Scan for the cell matching the given text and deliver its [X, Y] coordinate at center. 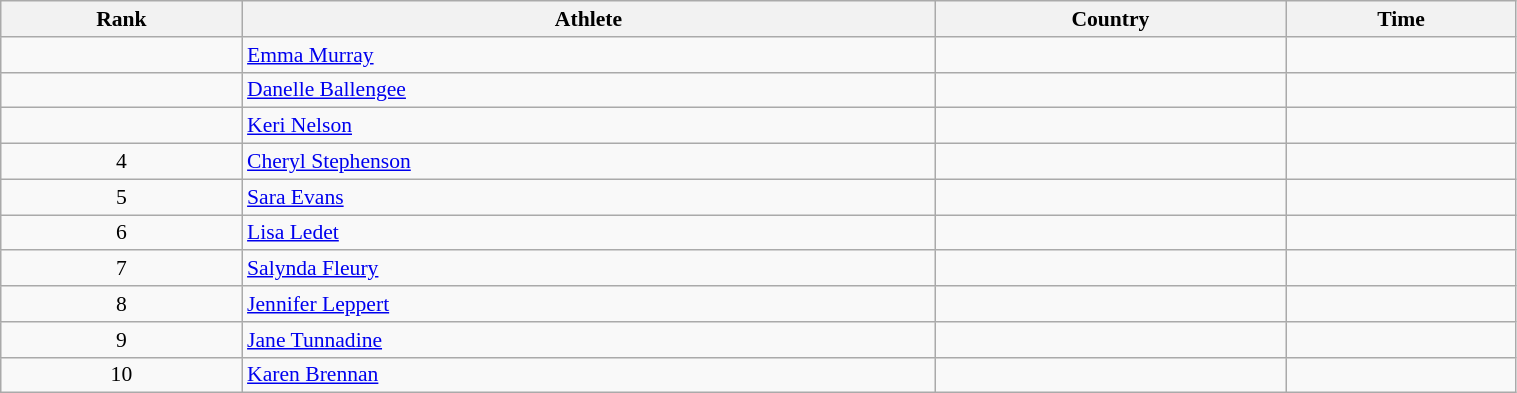
5 [122, 197]
Karen Brennan [588, 375]
Jennifer Leppert [588, 304]
Cheryl Stephenson [588, 162]
Lisa Ledet [588, 233]
Sara Evans [588, 197]
10 [122, 375]
4 [122, 162]
Athlete [588, 19]
Emma Murray [588, 55]
Time [1401, 19]
6 [122, 233]
Jane Tunnadine [588, 340]
8 [122, 304]
Rank [122, 19]
9 [122, 340]
7 [122, 269]
Salynda Fleury [588, 269]
Danelle Ballengee [588, 90]
Country [1110, 19]
Keri Nelson [588, 126]
